From the cell containing the given text, extract its center point as [x, y] coordinate. 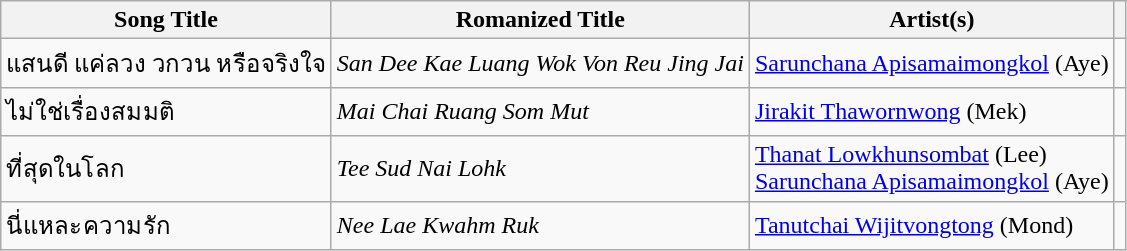
Nee Lae Kwahm Ruk [540, 226]
Sarunchana Apisamaimongkol (Aye) [932, 64]
Artist(s) [932, 20]
San Dee Kae Luang Wok Von Reu Jing Jai [540, 64]
Tanutchai Wijitvongtong (Mond) [932, 226]
Romanized Title [540, 20]
ไม่ใช่เรื่องสมมติ [166, 112]
Song Title [166, 20]
Jirakit Thawornwong (Mek) [932, 112]
Thanat Lowkhunsombat (Lee)Sarunchana Apisamaimongkol (Aye) [932, 168]
นี่แหละความรัก [166, 226]
Tee Sud Nai Lohk [540, 168]
ที่สุดในโลก [166, 168]
Mai Chai Ruang Som Mut [540, 112]
แสนดี แค่ลวง วกวน หรือจริงใจ [166, 64]
